Pinpoint the cell where the given text exists, returning its [X, Y] midpoint coordinate. 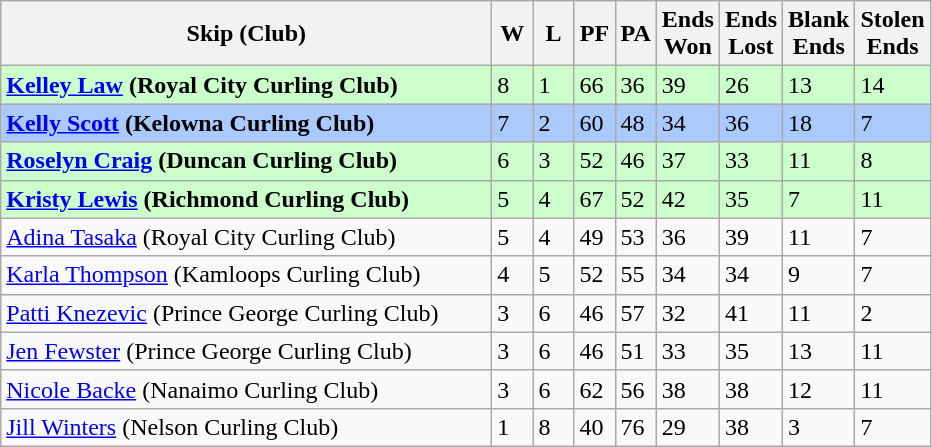
26 [750, 85]
18 [819, 123]
55 [636, 275]
Blank Ends [819, 34]
37 [688, 161]
40 [594, 427]
Skip (Club) [246, 34]
41 [750, 313]
Patti Knezevic (Prince George Curling Club) [246, 313]
Kelly Scott (Kelowna Curling Club) [246, 123]
Stolen Ends [892, 34]
Kristy Lewis (Richmond Curling Club) [246, 199]
53 [636, 237]
9 [819, 275]
Adina Tasaka (Royal City Curling Club) [246, 237]
42 [688, 199]
Roselyn Craig (Duncan Curling Club) [246, 161]
Jill Winters (Nelson Curling Club) [246, 427]
29 [688, 427]
Ends Lost [750, 34]
Nicole Backe (Nanaimo Curling Club) [246, 389]
L [554, 34]
56 [636, 389]
67 [594, 199]
PA [636, 34]
PF [594, 34]
48 [636, 123]
62 [594, 389]
60 [594, 123]
Jen Fewster (Prince George Curling Club) [246, 351]
51 [636, 351]
32 [688, 313]
Karla Thompson (Kamloops Curling Club) [246, 275]
W [512, 34]
12 [819, 389]
Kelley Law (Royal City Curling Club) [246, 85]
14 [892, 85]
Ends Won [688, 34]
49 [594, 237]
57 [636, 313]
66 [594, 85]
76 [636, 427]
